Return the [x, y] coordinate for the center point of the cell that contains the specified text.  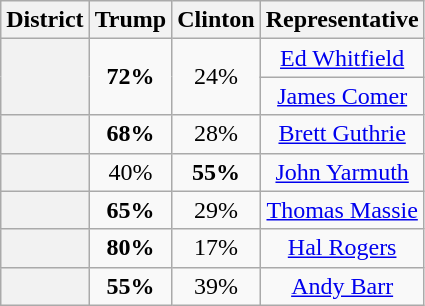
Thomas Massie [342, 210]
65% [130, 210]
29% [216, 210]
Clinton [216, 20]
17% [216, 248]
72% [130, 77]
Representative [342, 20]
Andy Barr [342, 286]
Trump [130, 20]
24% [216, 77]
Brett Guthrie [342, 134]
John Yarmuth [342, 172]
District [45, 20]
40% [130, 172]
Ed Whitfield [342, 58]
80% [130, 248]
28% [216, 134]
68% [130, 134]
39% [216, 286]
Hal Rogers [342, 248]
James Comer [342, 96]
